Determine the (X, Y) coordinate at the center of the cell enclosing the given text.  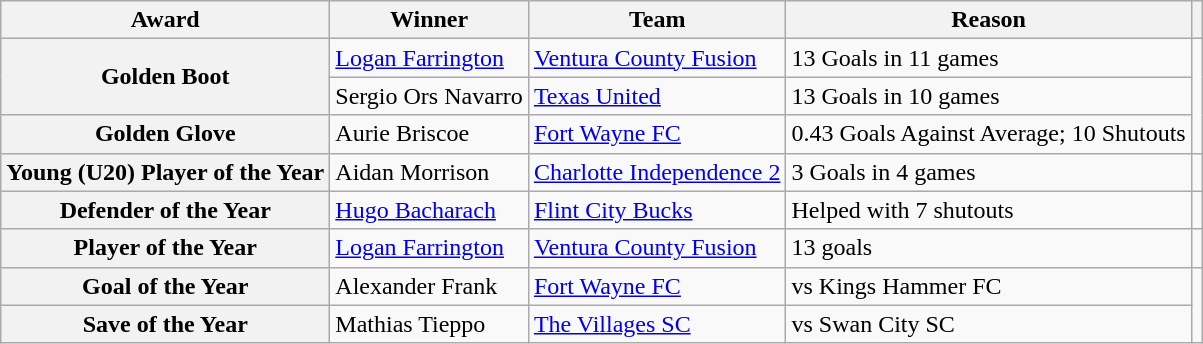
Aidan Morrison (430, 172)
13 Goals in 11 games (988, 58)
Alexander Frank (430, 286)
Golden Boot (166, 77)
Helped with 7 shutouts (988, 210)
Team (657, 20)
vs Swan City SC (988, 324)
Goal of the Year (166, 286)
Defender of the Year (166, 210)
The Villages SC (657, 324)
Sergio Ors Navarro (430, 96)
Golden Glove (166, 134)
0.43 Goals Against Average; 10 Shutouts (988, 134)
Mathias Tieppo (430, 324)
Save of the Year (166, 324)
Charlotte Independence 2 (657, 172)
13 goals (988, 248)
Winner (430, 20)
Reason (988, 20)
Texas United (657, 96)
Young (U20) Player of the Year (166, 172)
vs Kings Hammer FC (988, 286)
Flint City Bucks (657, 210)
Player of the Year (166, 248)
3 Goals in 4 games (988, 172)
13 Goals in 10 games (988, 96)
Hugo Bacharach (430, 210)
Aurie Briscoe (430, 134)
Award (166, 20)
